Detect which cell encompasses the target text, then output its (X, Y) center coordinate. 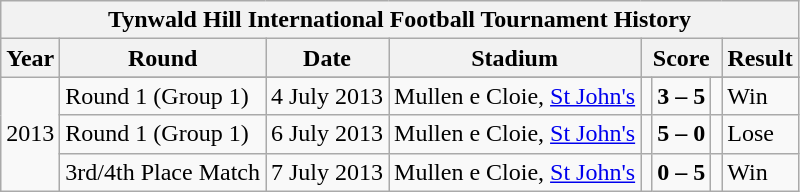
Result (760, 58)
Stadium (515, 58)
0 – 5 (682, 172)
2013 (30, 134)
Round (163, 58)
5 – 0 (682, 134)
Tynwald Hill International Football Tournament History (400, 20)
Year (30, 58)
4 July 2013 (328, 96)
3rd/4th Place Match (163, 172)
3 – 5 (682, 96)
7 July 2013 (328, 172)
Score (682, 58)
Date (328, 58)
Lose (760, 134)
6 July 2013 (328, 134)
